From the cell containing the given text, extract its center point as [x, y] coordinate. 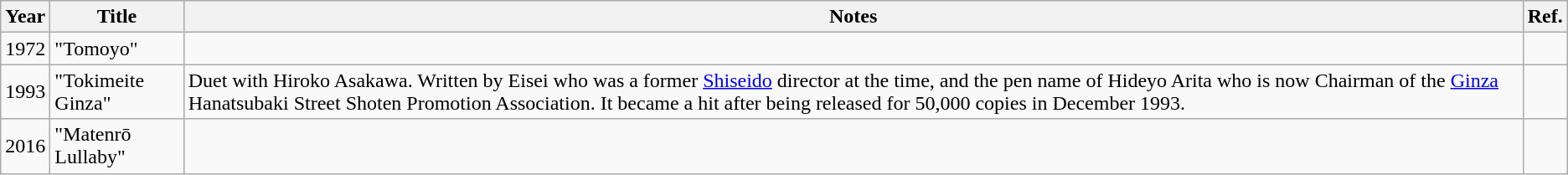
Ref. [1545, 17]
"Tomoyo" [117, 49]
1993 [25, 92]
Title [117, 17]
"Matenrō Lullaby" [117, 146]
1972 [25, 49]
2016 [25, 146]
Notes [853, 17]
Year [25, 17]
"Tokimeite Ginza" [117, 92]
